Return (X, Y) of the center of cell containing provided text 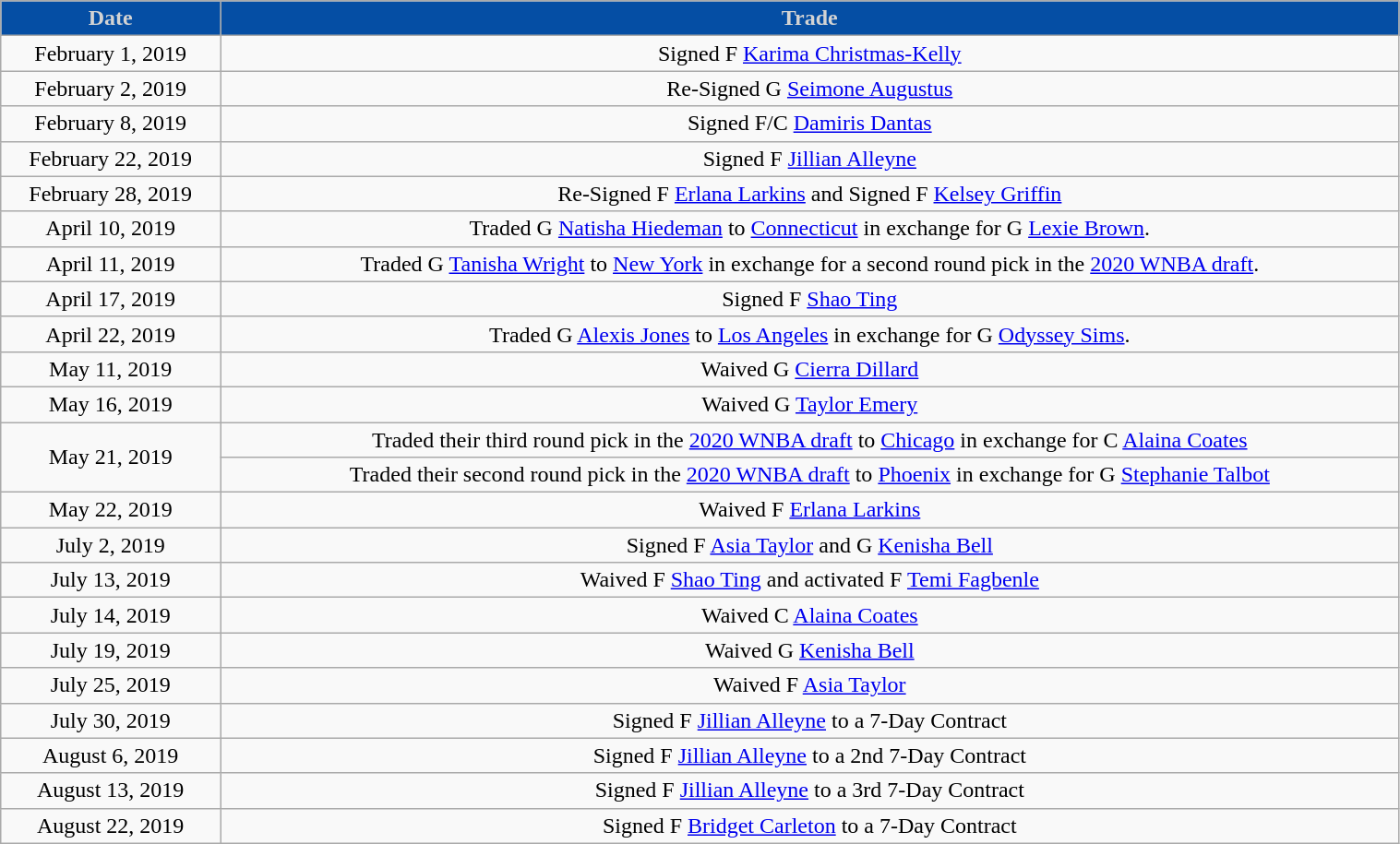
Waived F Shao Ting and activated F Temi Fagbenle (810, 580)
Traded G Natisha Hiedeman to Connecticut in exchange for G Lexie Brown. (810, 229)
Traded G Alexis Jones to Los Angeles in exchange for G Odyssey Sims. (810, 334)
Waived G Kenisha Bell (810, 650)
May 21, 2019 (111, 458)
Signed F Jillian Alleyne to a 7-Day Contract (810, 720)
Waived C Alaina Coates (810, 615)
Date (111, 18)
Signed F Shao Ting (810, 299)
February 1, 2019 (111, 53)
Signed F Bridget Carleton to a 7-Day Contract (810, 826)
Traded G Tanisha Wright to New York in exchange for a second round pick in the 2020 WNBA draft. (810, 264)
Waived G Cierra Dillard (810, 369)
July 30, 2019 (111, 720)
Signed F Jillian Alleyne to a 2nd 7-Day Contract (810, 755)
April 10, 2019 (111, 229)
July 13, 2019 (111, 580)
May 22, 2019 (111, 510)
Signed F Karima Christmas-Kelly (810, 53)
Traded their third round pick in the 2020 WNBA draft to Chicago in exchange for C Alaina Coates (810, 440)
Signed F/C Damiris Dantas (810, 124)
July 19, 2019 (111, 650)
April 22, 2019 (111, 334)
May 16, 2019 (111, 404)
July 14, 2019 (111, 615)
Signed F Jillian Alleyne (810, 159)
Re-Signed G Seimone Augustus (810, 89)
February 22, 2019 (111, 159)
Signed F Jillian Alleyne to a 3rd 7-Day Contract (810, 791)
August 13, 2019 (111, 791)
May 11, 2019 (111, 369)
Traded their second round pick in the 2020 WNBA draft to Phoenix in exchange for G Stephanie Talbot (810, 475)
Waived F Erlana Larkins (810, 510)
July 2, 2019 (111, 545)
August 6, 2019 (111, 755)
July 25, 2019 (111, 685)
February 2, 2019 (111, 89)
Re-Signed F Erlana Larkins and Signed F Kelsey Griffin (810, 194)
April 17, 2019 (111, 299)
Signed F Asia Taylor and G Kenisha Bell (810, 545)
Waived G Taylor Emery (810, 404)
April 11, 2019 (111, 264)
February 28, 2019 (111, 194)
Waived F Asia Taylor (810, 685)
August 22, 2019 (111, 826)
Trade (810, 18)
February 8, 2019 (111, 124)
